Scan for the cell matching the given text and deliver its [x, y] coordinate at center. 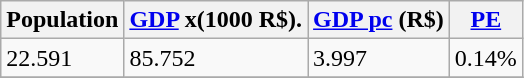
GDP x(1000 R$). [216, 20]
GDP pc (R$) [379, 20]
85.752 [216, 58]
22.591 [62, 58]
0.14% [486, 58]
PE [486, 20]
3.997 [379, 58]
Population [62, 20]
